Return [x, y] of the center of cell containing provided text 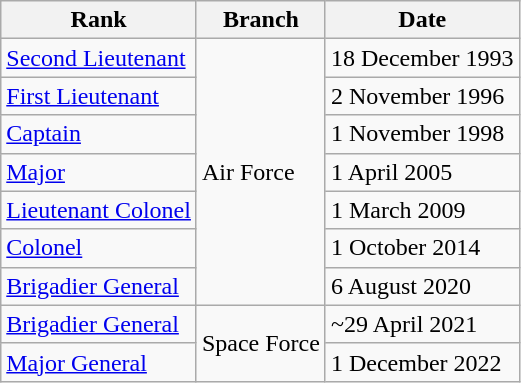
Date [422, 20]
Captain [99, 134]
18 December 1993 [422, 58]
Lieutenant Colonel [99, 210]
1 March 2009 [422, 210]
Second Lieutenant [99, 58]
Major [99, 172]
Rank [99, 20]
Space Force [260, 343]
Branch [260, 20]
1 October 2014 [422, 248]
1 April 2005 [422, 172]
~29 April 2021 [422, 324]
1 November 1998 [422, 134]
Colonel [99, 248]
6 August 2020 [422, 286]
1 December 2022 [422, 362]
2 November 1996 [422, 96]
Air Force [260, 172]
Major General [99, 362]
First Lieutenant [99, 96]
